Detect which cell encompasses the target text, then output its (X, Y) center coordinate. 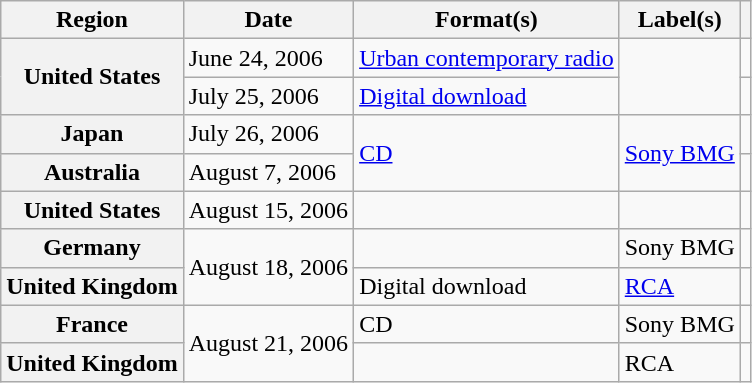
July 25, 2006 (268, 96)
Label(s) (680, 20)
Urban contemporary radio (487, 58)
France (92, 324)
August 18, 2006 (268, 267)
July 26, 2006 (268, 134)
Format(s) (487, 20)
Date (268, 20)
Japan (92, 134)
Australia (92, 172)
August 7, 2006 (268, 172)
August 21, 2006 (268, 343)
Region (92, 20)
Germany (92, 248)
August 15, 2006 (268, 210)
June 24, 2006 (268, 58)
